Identify which cell holds the provided text, then report its [x, y] central coordinate. 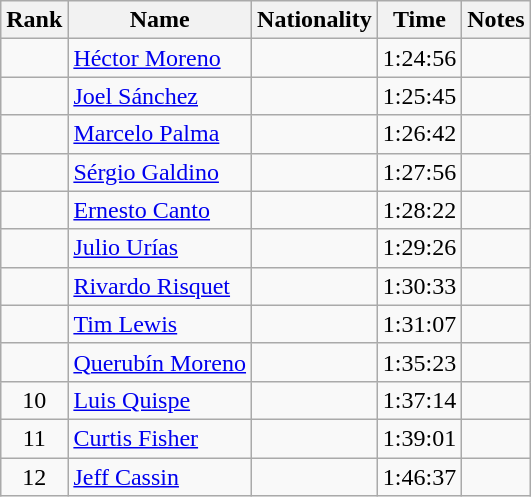
1:29:26 [419, 248]
Sérgio Galdino [160, 172]
Notes [496, 20]
1:24:56 [419, 58]
1:25:45 [419, 96]
1:39:01 [419, 438]
1:35:23 [419, 362]
10 [34, 400]
Nationality [315, 20]
1:26:42 [419, 134]
1:30:33 [419, 286]
Rank [34, 20]
Tim Lewis [160, 324]
Jeff Cassin [160, 477]
Curtis Fisher [160, 438]
Julio Urías [160, 248]
1:37:14 [419, 400]
Rivardo Risquet [160, 286]
1:46:37 [419, 477]
Joel Sánchez [160, 96]
Luis Quispe [160, 400]
11 [34, 438]
Querubín Moreno [160, 362]
1:27:56 [419, 172]
Héctor Moreno [160, 58]
Name [160, 20]
Marcelo Palma [160, 134]
12 [34, 477]
Ernesto Canto [160, 210]
1:28:22 [419, 210]
1:31:07 [419, 324]
Time [419, 20]
